Pinpoint the cell where the given text exists, returning its (X, Y) midpoint coordinate. 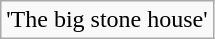
'The big stone house' (107, 20)
